Find where the given text appears and provide that cell's center as (x, y) coordinate. 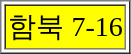
함북 7-16 (64, 26)
